Search for the cell housing the specified text and yield its [X, Y] center coordinate. 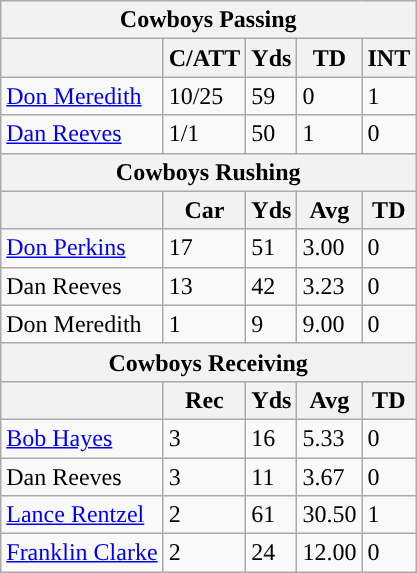
Rec [204, 400]
Franklin Clarke [82, 553]
3.67 [330, 477]
16 [272, 438]
11 [272, 477]
1/1 [204, 134]
Cowboys Rushing [208, 172]
51 [272, 248]
3.23 [330, 286]
30.50 [330, 515]
59 [272, 96]
5.33 [330, 438]
C/ATT [204, 58]
9 [272, 324]
Bob Hayes [82, 438]
17 [204, 248]
13 [204, 286]
Don Perkins [82, 248]
61 [272, 515]
42 [272, 286]
Cowboys Receiving [208, 362]
Lance Rentzel [82, 515]
Car [204, 210]
INT [389, 58]
24 [272, 553]
Cowboys Passing [208, 20]
50 [272, 134]
12.00 [330, 553]
3.00 [330, 248]
10/25 [204, 96]
9.00 [330, 324]
